Capture the cell that displays the provided text and extract its (x, y) central coordinate. 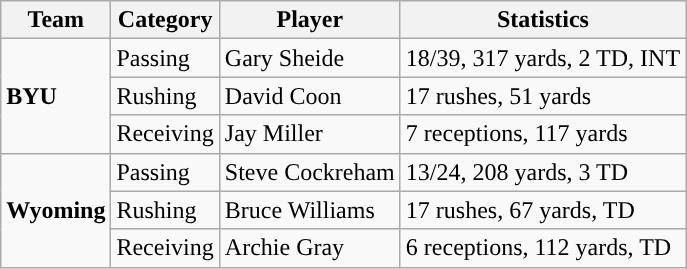
17 rushes, 67 yards, TD (542, 210)
Wyoming (56, 210)
Archie Gray (310, 248)
13/24, 208 yards, 3 TD (542, 172)
Steve Cockreham (310, 172)
18/39, 317 yards, 2 TD, INT (542, 58)
Statistics (542, 20)
BYU (56, 96)
17 rushes, 51 yards (542, 96)
7 receptions, 117 yards (542, 134)
Jay Miller (310, 134)
David Coon (310, 96)
6 receptions, 112 yards, TD (542, 248)
Category (165, 20)
Bruce Williams (310, 210)
Gary Sheide (310, 58)
Team (56, 20)
Player (310, 20)
